Determine the (x, y) coordinate at the center of the cell enclosing the given text.  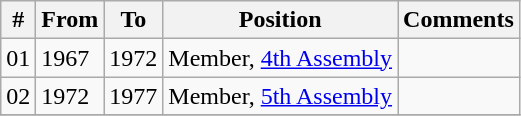
Member, 5th Assembly (280, 96)
Member, 4th Assembly (280, 58)
To (134, 20)
Position (280, 20)
1967 (70, 58)
Comments (459, 20)
01 (18, 58)
# (18, 20)
1977 (134, 96)
From (70, 20)
02 (18, 96)
